Pinpoint the cell where the given text exists, returning its [x, y] midpoint coordinate. 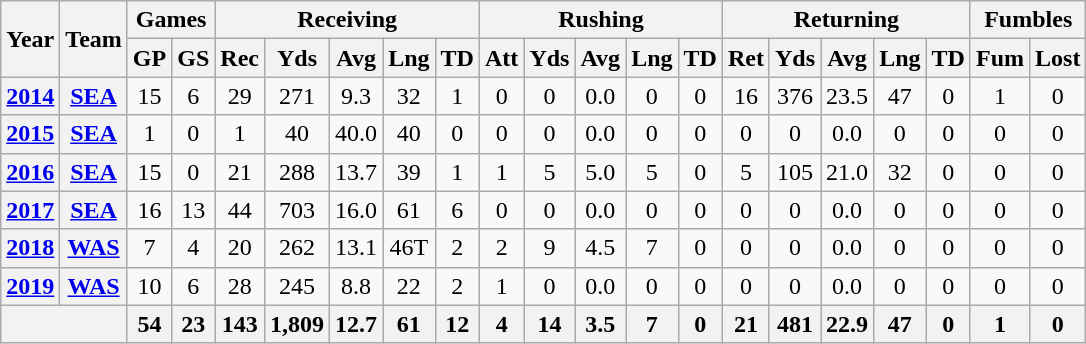
376 [794, 96]
Year [30, 39]
481 [794, 324]
GS [194, 58]
Fumbles [1028, 20]
9 [550, 248]
105 [794, 172]
2019 [30, 286]
Fum [1000, 58]
28 [240, 286]
20 [240, 248]
3.5 [600, 324]
46T [409, 248]
23.5 [848, 96]
23 [194, 324]
2016 [30, 172]
40.0 [356, 134]
12.7 [356, 324]
245 [298, 286]
22.9 [848, 324]
9.3 [356, 96]
271 [298, 96]
39 [409, 172]
5.0 [600, 172]
4.5 [600, 248]
13.1 [356, 248]
Receiving [348, 20]
14 [550, 324]
Rec [240, 58]
GP [149, 58]
29 [240, 96]
8.8 [356, 286]
2017 [30, 210]
Ret [746, 58]
2015 [30, 134]
44 [240, 210]
22 [409, 286]
13.7 [356, 172]
Returning [846, 20]
10 [149, 286]
12 [457, 324]
288 [298, 172]
1,809 [298, 324]
Att [501, 58]
2018 [30, 248]
Games [170, 20]
262 [298, 248]
Rushing [600, 20]
Team [94, 39]
13 [194, 210]
21.0 [848, 172]
143 [240, 324]
Lost [1058, 58]
54 [149, 324]
703 [298, 210]
2014 [30, 96]
16.0 [356, 210]
